Return (X, Y) of the center of cell containing provided text 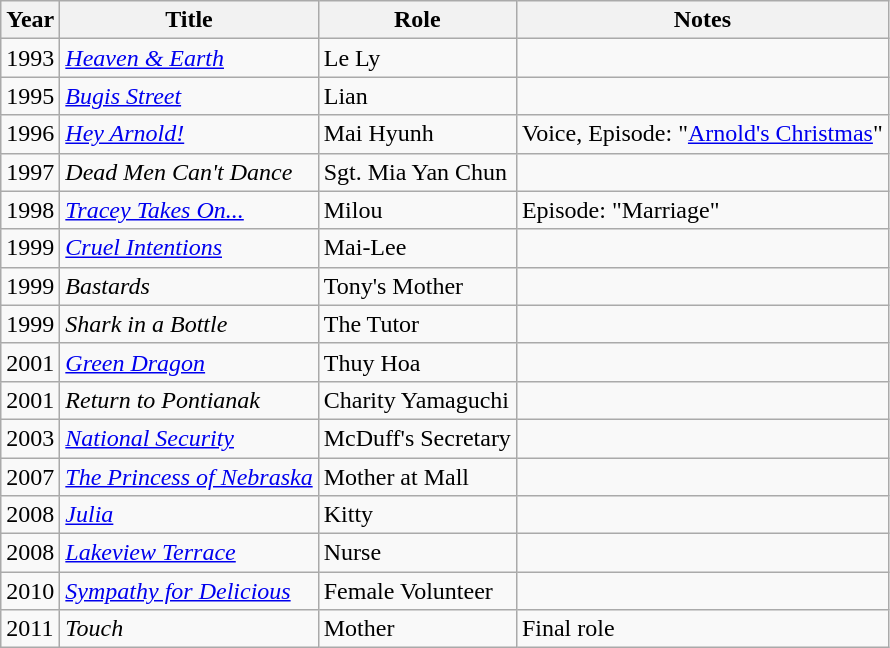
Bastards (189, 286)
The Princess of Nebraska (189, 477)
2011 (30, 629)
Mai Hyunh (417, 134)
Hey Arnold! (189, 134)
Bugis Street (189, 96)
1997 (30, 172)
Green Dragon (189, 362)
Charity Yamaguchi (417, 400)
1998 (30, 210)
Heaven & Earth (189, 58)
Final role (702, 629)
Lian (417, 96)
Sympathy for Delicious (189, 591)
Milou (417, 210)
Dead Men Can't Dance (189, 172)
Title (189, 20)
Role (417, 20)
1996 (30, 134)
2010 (30, 591)
1995 (30, 96)
Le Ly (417, 58)
Mother at Mall (417, 477)
McDuff's Secretary (417, 438)
Touch (189, 629)
Cruel Intentions (189, 248)
Shark in a Bottle (189, 324)
Tony's Mother (417, 286)
Nurse (417, 553)
2003 (30, 438)
Thuy Hoa (417, 362)
Year (30, 20)
Julia (189, 515)
Voice, Episode: "Arnold's Christmas" (702, 134)
Mai-Lee (417, 248)
Return to Pontianak (189, 400)
Sgt. Mia Yan Chun (417, 172)
Lakeview Terrace (189, 553)
Episode: "Marriage" (702, 210)
National Security (189, 438)
Tracey Takes On... (189, 210)
Mother (417, 629)
1993 (30, 58)
Kitty (417, 515)
Notes (702, 20)
The Tutor (417, 324)
2007 (30, 477)
Female Volunteer (417, 591)
